Extract the (x, y) coordinate from the center of the cell holding the provided text.  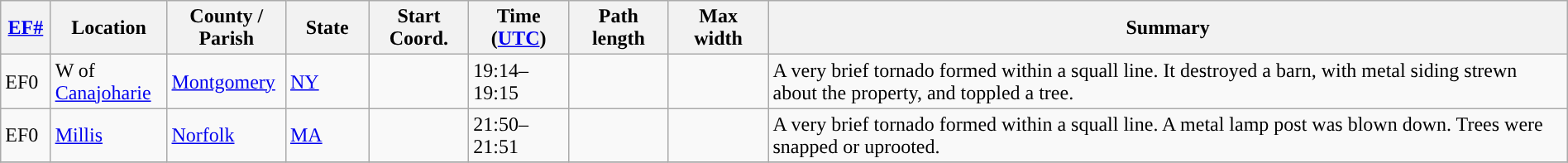
County / Parish (227, 28)
State (327, 28)
A very brief tornado formed within a squall line. It destroyed a barn, with metal siding strewn about the property, and toppled a tree. (1168, 81)
NY (327, 81)
21:50–21:51 (519, 136)
Summary (1168, 28)
A very brief tornado formed within a squall line. A metal lamp post was blown down. Trees were snapped or uprooted. (1168, 136)
W of Canajoharie (109, 81)
19:14–19:15 (519, 81)
Start Coord. (418, 28)
Norfolk (227, 136)
Montgomery (227, 81)
EF# (26, 28)
Millis (109, 136)
Max width (718, 28)
MA (327, 136)
Time (UTC) (519, 28)
Path length (619, 28)
Location (109, 28)
